For the text-containing cell, return its midpoint in (X, Y) coordinate format. 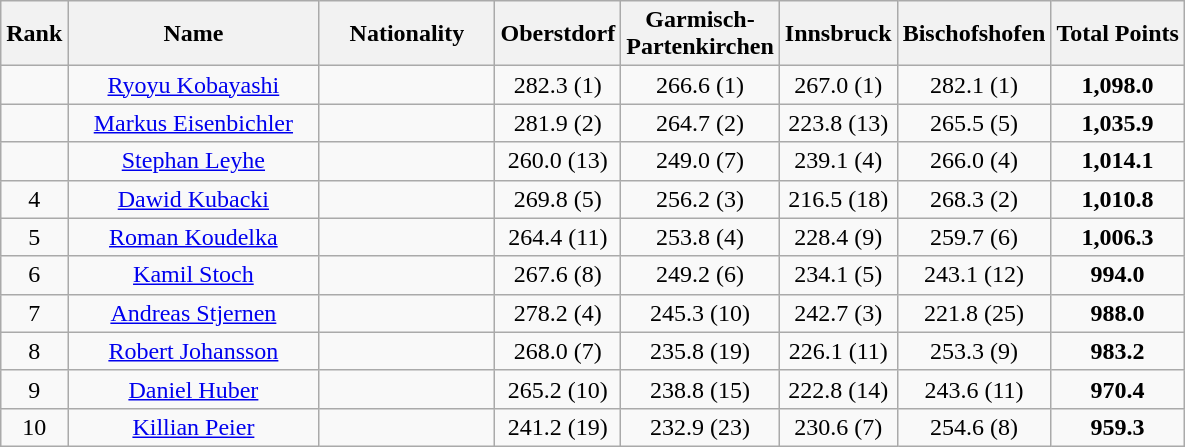
Roman Koudelka (194, 237)
Bischofshofen (974, 34)
216.5 (18) (838, 199)
232.9 (23) (700, 427)
228.4 (9) (838, 237)
223.8 (13) (838, 123)
Garmisch-Partenkirchen (700, 34)
Name (194, 34)
221.8 (25) (974, 313)
266.0 (4) (974, 161)
4 (34, 199)
264.7 (2) (700, 123)
267.0 (1) (838, 85)
Killian Peier (194, 427)
256.2 (3) (700, 199)
8 (34, 351)
Stephan Leyhe (194, 161)
265.5 (5) (974, 123)
254.6 (8) (974, 427)
235.8 (19) (700, 351)
Ryoyu Kobayashi (194, 85)
268.3 (2) (974, 199)
970.4 (1118, 389)
265.2 (10) (558, 389)
Total Points (1118, 34)
260.0 (13) (558, 161)
243.6 (11) (974, 389)
238.8 (15) (700, 389)
Oberstdorf (558, 34)
Markus Eisenbichler (194, 123)
6 (34, 275)
10 (34, 427)
Robert Johansson (194, 351)
988.0 (1118, 313)
278.2 (4) (558, 313)
264.4 (11) (558, 237)
226.1 (11) (838, 351)
253.3 (9) (974, 351)
5 (34, 237)
281.9 (2) (558, 123)
1,006.3 (1118, 237)
959.3 (1118, 427)
239.1 (4) (838, 161)
243.1 (12) (974, 275)
242.7 (3) (838, 313)
9 (34, 389)
Andreas Stjernen (194, 313)
249.2 (6) (700, 275)
245.3 (10) (700, 313)
282.3 (1) (558, 85)
Dawid Kubacki (194, 199)
1,010.8 (1118, 199)
7 (34, 313)
994.0 (1118, 275)
Innsbruck (838, 34)
269.8 (5) (558, 199)
230.6 (7) (838, 427)
1,035.9 (1118, 123)
267.6 (8) (558, 275)
266.6 (1) (700, 85)
234.1 (5) (838, 275)
249.0 (7) (700, 161)
282.1 (1) (974, 85)
983.2 (1118, 351)
253.8 (4) (700, 237)
1,098.0 (1118, 85)
Nationality (407, 34)
241.2 (19) (558, 427)
222.8 (14) (838, 389)
Rank (34, 34)
Daniel Huber (194, 389)
1,014.1 (1118, 161)
268.0 (7) (558, 351)
259.7 (6) (974, 237)
Kamil Stoch (194, 275)
